Scan for the cell matching the given text and deliver its (X, Y) coordinate at center. 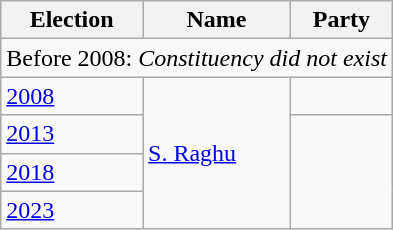
Election (72, 20)
Name (217, 20)
2013 (72, 134)
Before 2008: Constituency did not exist (197, 58)
Party (341, 20)
2008 (72, 96)
S. Raghu (217, 153)
2023 (72, 210)
2018 (72, 172)
